Determine the [X, Y] coordinate at the center of the cell enclosing the given text.  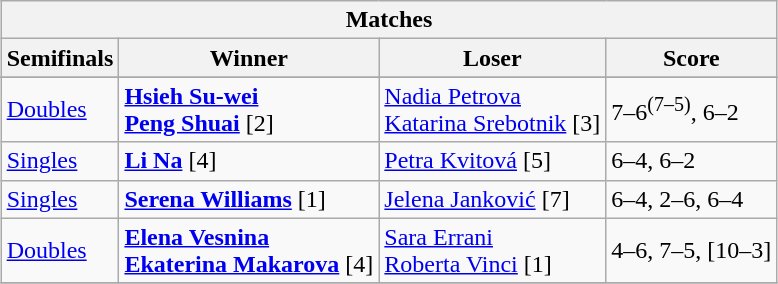
Petra Kvitová [5] [492, 161]
Winner [249, 58]
6–4, 6–2 [692, 161]
Loser [492, 58]
Matches [389, 20]
Semifinals [60, 58]
Score [692, 58]
4–6, 7–5, [10–3] [692, 250]
Elena Vesnina Ekaterina Makarova [4] [249, 250]
6–4, 2–6, 6–4 [692, 199]
Sara Errani Roberta Vinci [1] [492, 250]
Serena Williams [1] [249, 199]
Hsieh Su-wei Peng Shuai [2] [249, 110]
Jelena Janković [7] [492, 199]
7–6(7–5), 6–2 [692, 110]
Li Na [4] [249, 161]
Nadia Petrova Katarina Srebotnik [3] [492, 110]
